Determine the [X, Y] coordinate at the center of the cell enclosing the given text.  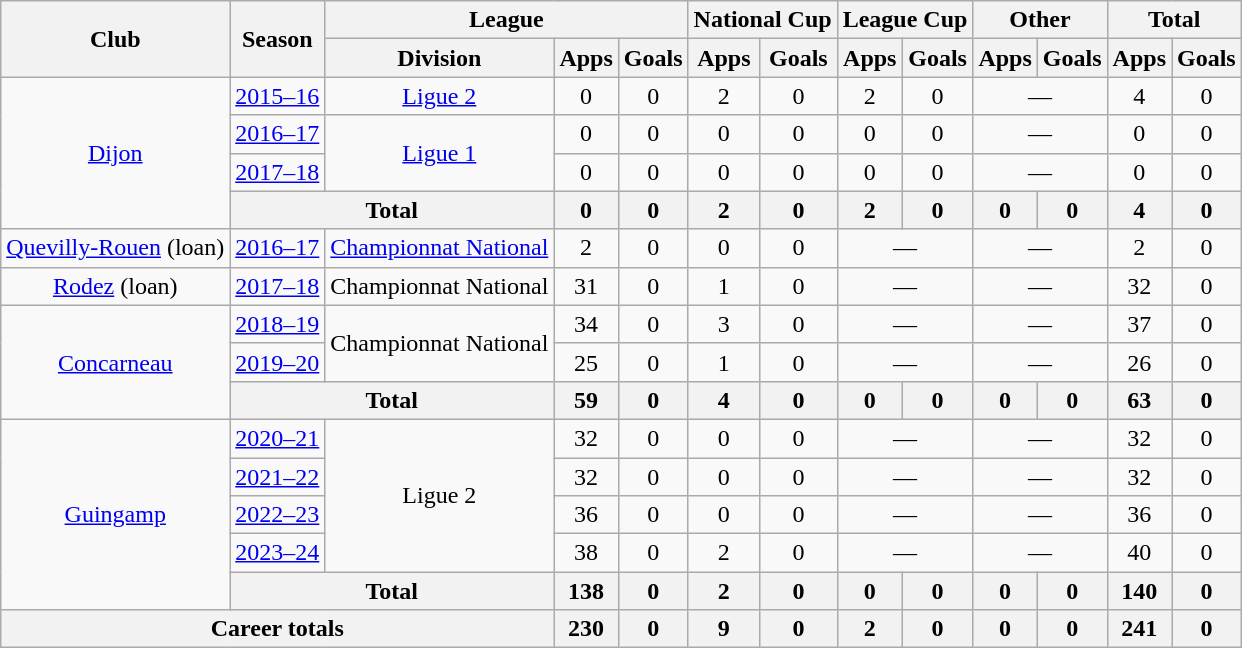
Season [278, 39]
26 [1139, 362]
37 [1139, 324]
Guingamp [116, 514]
59 [586, 400]
63 [1139, 400]
Career totals [278, 629]
31 [586, 286]
34 [586, 324]
Quevilly-Rouen (loan) [116, 248]
Other [1040, 20]
241 [1139, 629]
Ligue 1 [440, 153]
3 [724, 324]
2019–20 [278, 362]
25 [586, 362]
2023–24 [278, 553]
140 [1139, 591]
2015–16 [278, 96]
Rodez (loan) [116, 286]
38 [586, 553]
National Cup [762, 20]
2018–19 [278, 324]
40 [1139, 553]
Club [116, 39]
Concarneau [116, 362]
230 [586, 629]
2020–21 [278, 438]
2021–22 [278, 477]
2022–23 [278, 515]
League [506, 20]
9 [724, 629]
League Cup [905, 20]
Division [440, 58]
138 [586, 591]
Dijon [116, 153]
